For the text-containing cell, return its midpoint in [X, Y] coordinate format. 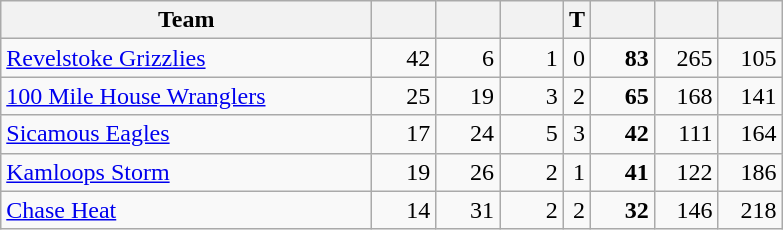
100 Mile House Wranglers [186, 96]
41 [622, 172]
26 [468, 172]
Team [186, 20]
Chase Heat [186, 210]
111 [686, 134]
Sicamous Eagles [186, 134]
65 [622, 96]
25 [404, 96]
14 [404, 210]
83 [622, 58]
265 [686, 58]
164 [750, 134]
186 [750, 172]
6 [468, 58]
0 [576, 58]
32 [622, 210]
17 [404, 134]
24 [468, 134]
5 [532, 134]
122 [686, 172]
168 [686, 96]
Revelstoke Grizzlies [186, 58]
218 [750, 210]
146 [686, 210]
T [576, 20]
105 [750, 58]
141 [750, 96]
31 [468, 210]
Kamloops Storm [186, 172]
